Detect which cell encompasses the target text, then output its [X, Y] center coordinate. 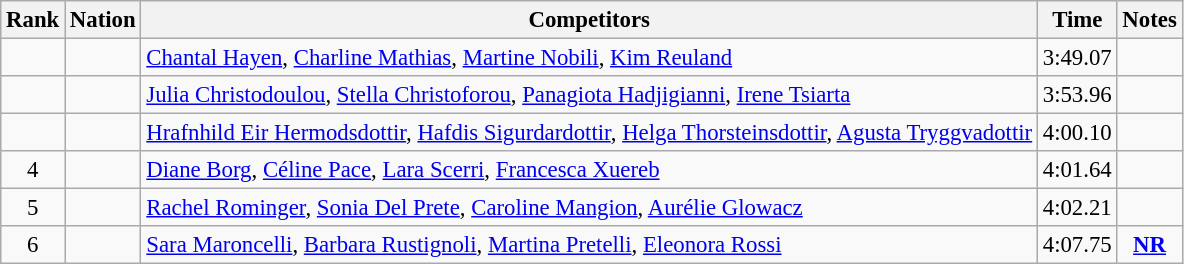
4:07.75 [1077, 245]
Diane Borg, Céline Pace, Lara Scerri, Francesca Xuereb [589, 170]
4:02.21 [1077, 208]
Time [1077, 20]
Sara Maroncelli, Barbara Rustignoli, Martina Pretelli, Eleonora Rossi [589, 245]
Competitors [589, 20]
Chantal Hayen, Charline Mathias, Martine Nobili, Kim Reuland [589, 58]
Rank [33, 20]
Julia Christodoulou, Stella Christoforou, Panagiota Hadjigianni, Irene Tsiarta [589, 95]
Notes [1150, 20]
Nation [103, 20]
5 [33, 208]
NR [1150, 245]
3:49.07 [1077, 58]
Hrafnhild Eir Hermodsdottir, Hafdis Sigurdardottir, Helga Thorsteinsdottir, Agusta Tryggvadottir [589, 133]
4 [33, 170]
6 [33, 245]
Rachel Rominger, Sonia Del Prete, Caroline Mangion, Aurélie Glowacz [589, 208]
3:53.96 [1077, 95]
4:00.10 [1077, 133]
4:01.64 [1077, 170]
